Determine the (x, y) coordinate at the center of the cell enclosing the given text.  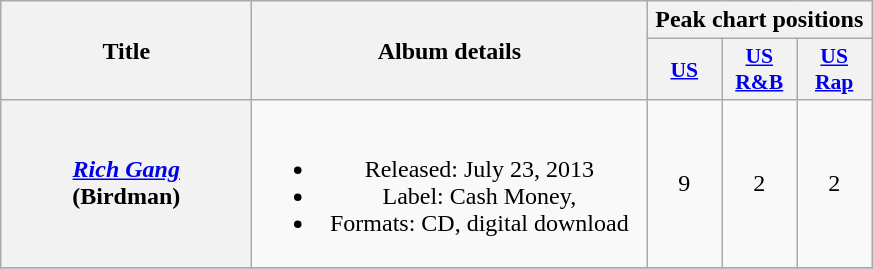
US (684, 70)
USRap (834, 70)
Title (126, 50)
Album details (450, 50)
9 (684, 184)
Rich Gang(Birdman) (126, 184)
Released: July 23, 2013Label: Cash Money,Formats: CD, digital download (450, 184)
USR&B (760, 70)
Peak chart positions (760, 20)
